Output the (x, y) coordinate of the center of the cell containing the given text.  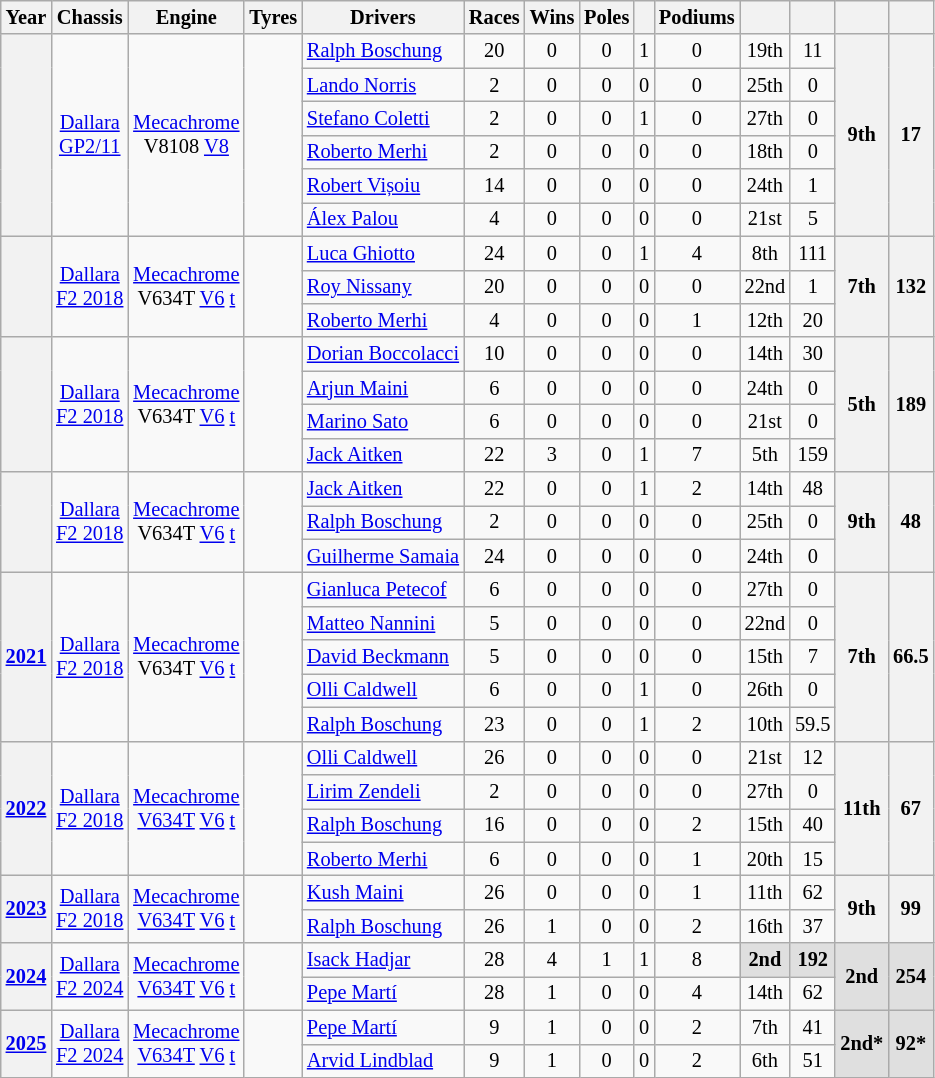
Stefano Coletti (383, 118)
Races (494, 17)
10 (494, 354)
18th (765, 152)
2022 (26, 808)
Matteo Nannini (383, 623)
MecachromeV8108 V8 (186, 135)
Engine (186, 17)
8th (765, 253)
30 (812, 354)
Chassis (90, 17)
6th (765, 1061)
Podiums (697, 17)
192 (812, 960)
2024 (26, 976)
14 (494, 186)
2025 (26, 1044)
2nd* (862, 1044)
12th (765, 320)
Lirim Zendeli (383, 791)
11 (812, 51)
67 (910, 808)
Arvid Lindblad (383, 1061)
Wins (552, 17)
2023 (26, 908)
254 (910, 976)
40 (812, 825)
132 (910, 286)
189 (910, 404)
Luca Ghiotto (383, 253)
Year (26, 17)
41 (812, 1027)
DallaraGP2/11 (90, 135)
Gianluca Petecof (383, 589)
16 (494, 825)
Poles (606, 17)
159 (812, 455)
19th (765, 51)
20th (765, 859)
Kush Maini (383, 892)
10th (765, 724)
17 (910, 135)
Marino Sato (383, 421)
15 (812, 859)
Robert Vișoiu (383, 186)
26th (765, 690)
111 (812, 253)
Lando Norris (383, 85)
Dorian Boccolacci (383, 354)
92* (910, 1044)
12 (812, 758)
Roy Nissany (383, 287)
23 (494, 724)
Álex Palou (383, 219)
37 (812, 926)
2021 (26, 656)
David Beckmann (383, 657)
Tyres (273, 17)
Guilherme Samaia (383, 556)
66.5 (910, 656)
59.5 (812, 724)
51 (812, 1061)
8 (697, 960)
Arjun Maini (383, 388)
99 (910, 908)
Isack Hadjar (383, 960)
3 (552, 455)
16th (765, 926)
Drivers (383, 17)
